Detect which cell encompasses the target text, then output its [X, Y] center coordinate. 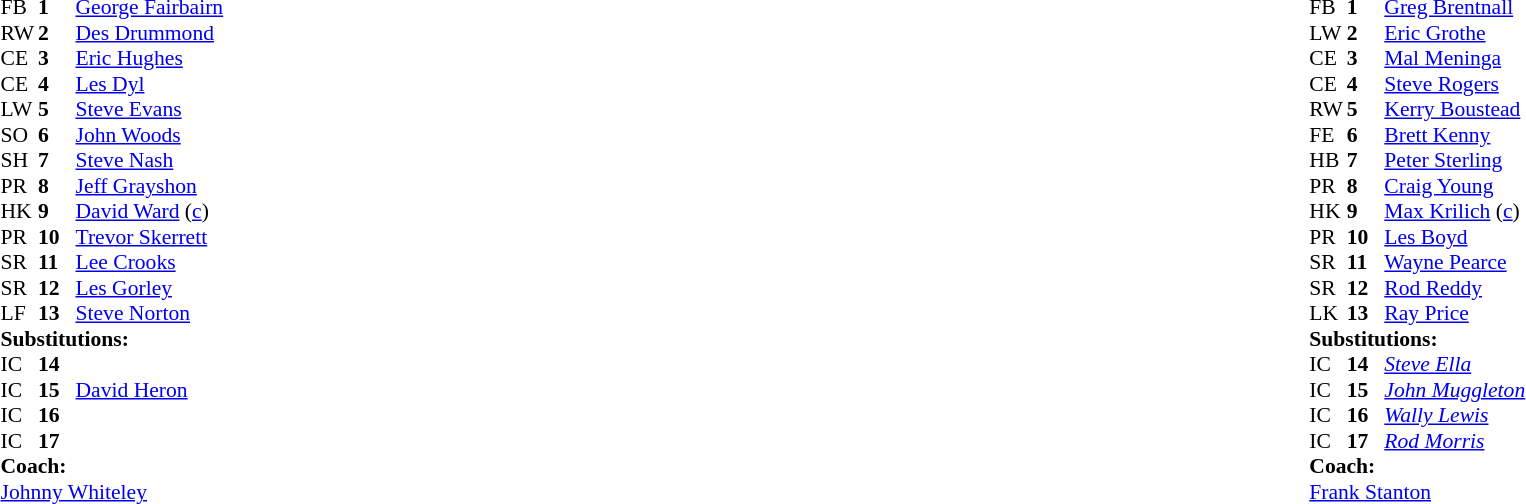
Steve Norton [150, 313]
Jeff Grayshon [150, 186]
Mal Meninga [1454, 59]
Craig Young [1454, 186]
Eric Grothe [1454, 33]
LK [1328, 313]
HB [1328, 161]
SH [19, 161]
Wayne Pearce [1454, 263]
Trevor Skerrett [150, 237]
Steve Ella [1454, 365]
Max Krilich (c) [1454, 211]
LF [19, 313]
David Heron [150, 390]
Les Dyl [150, 84]
Steve Evans [150, 109]
Lee Crooks [150, 263]
Steve Rogers [1454, 84]
Rod Reddy [1454, 288]
Brett Kenny [1454, 135]
Eric Hughes [150, 59]
Wally Lewis [1454, 415]
Peter Sterling [1454, 161]
Les Gorley [150, 288]
Steve Nash [150, 161]
David Ward (c) [150, 211]
Les Boyd [1454, 237]
SO [19, 135]
FE [1328, 135]
Ray Price [1454, 313]
Rod Morris [1454, 441]
John Muggleton [1454, 390]
Kerry Boustead [1454, 109]
John Woods [150, 135]
Des Drummond [150, 33]
